For the text-containing cell, return its midpoint in (x, y) coordinate format. 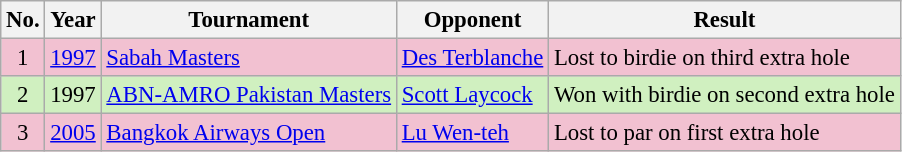
Lost to birdie on third extra hole (725, 58)
Year (73, 20)
Scott Laycock (472, 95)
Won with birdie on second extra hole (725, 95)
Lost to par on first extra hole (725, 133)
Tournament (248, 20)
Bangkok Airways Open (248, 133)
Opponent (472, 20)
Sabah Masters (248, 58)
2 (23, 95)
Lu Wen-teh (472, 133)
ABN-AMRO Pakistan Masters (248, 95)
No. (23, 20)
Des Terblanche (472, 58)
2005 (73, 133)
Result (725, 20)
3 (23, 133)
1 (23, 58)
